Find where the given text appears and provide that cell's center as (x, y) coordinate. 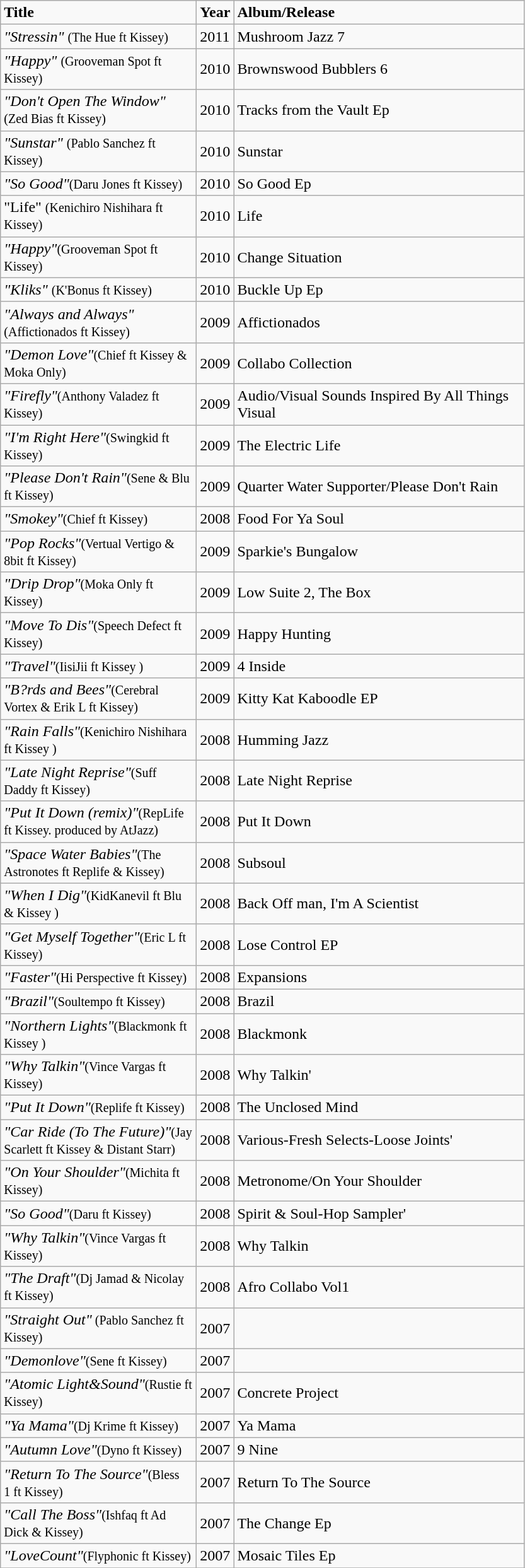
Late Night Reprise (379, 781)
"Brazil"(Soultempo ft Kissey) (98, 1001)
Brownswood Bubblers 6 (379, 69)
Audio/Visual Sounds Inspired By All Things Visual (379, 404)
"Travel"(IisiJii ft Kissey ) (98, 666)
"Please Don't Rain"(Sene & Blu ft Kissey) (98, 487)
"Call The Boss"(Ishfaq ft Ad Dick & Kissey) (98, 1523)
Sunstar (379, 151)
"Don't Open The Window" (Zed Bias ft Kissey) (98, 110)
Lose Control EP (379, 945)
"When I Dig"(KidKanevil ft Blu & Kissey ) (98, 903)
Humming Jazz (379, 739)
Low Suite 2, The Box (379, 593)
"Car Ride (To The Future)"(Jay Scarlett ft Kissey & Distant Starr) (98, 1140)
So Good Ep (379, 184)
2011 (216, 37)
Collabo Collection (379, 363)
Spirit & Soul-Hop Sampler' (379, 1214)
"Demon Love"(Chief ft Kissey & Moka Only) (98, 363)
"Return To The Source"(Bless 1 ft Kissey) (98, 1482)
"The Draft"(Dj Jamad & Nicolay ft Kissey) (98, 1287)
The Change Ep (379, 1523)
Various-Fresh Selects-Loose Joints' (379, 1140)
"Late Night Reprise"(Suff Daddy ft Kissey) (98, 781)
Buckle Up Ep (379, 290)
The Electric Life (379, 445)
"Autumn Love"(Dyno ft Kissey) (98, 1449)
4 Inside (379, 666)
"So Good"(Daru Jones ft Kissey) (98, 184)
"Demonlove"(Sene ft Kissey) (98, 1360)
Why Talkin (379, 1246)
Metronome/On Your Shoulder (379, 1181)
"LoveCount"(Flyphonic ft Kissey) (98, 1555)
"Ya Mama"(Dj Krime ft Kissey) (98, 1425)
Ya Mama (379, 1425)
Expansions (379, 977)
"Put It Down (remix)"(RepLife ft Kissey. produced by AtJazz) (98, 821)
Tracks from the Vault Ep (379, 110)
"Stressin" (The Hue ft Kissey) (98, 37)
"Get Myself Together"(Eric L ft Kissey) (98, 945)
"Kliks" (K'Bonus ft Kissey) (98, 290)
"So Good"(Daru ft Kissey) (98, 1214)
Quarter Water Supporter/Please Don't Rain (379, 487)
"I'm Right Here"(Swingkid ft Kissey) (98, 445)
Title (98, 13)
"Smokey"(Chief ft Kissey) (98, 519)
"Life" (Kenichiro Nishihara ft Kissey) (98, 216)
"On Your Shoulder"(Michita ft Kissey) (98, 1181)
Brazil (379, 1001)
Kitty Kat Kaboodle EP (379, 699)
Back Off man, I'm A Scientist (379, 903)
"Put It Down"(Replife ft Kissey) (98, 1108)
Blackmonk (379, 1033)
9 Nine (379, 1449)
"Sunstar" (Pablo Sanchez ft Kissey) (98, 151)
Life (379, 216)
Mushroom Jazz 7 (379, 37)
The Unclosed Mind (379, 1108)
"Drip Drop"(Moka Only ft Kissey) (98, 593)
"Always and Always" (Affictionados ft Kissey) (98, 322)
Change Situation (379, 257)
"Happy" (Grooveman Spot ft Kissey) (98, 69)
"Faster"(Hi Perspective ft Kissey) (98, 977)
Subsoul (379, 863)
"Straight Out" (Pablo Sanchez ft Kissey) (98, 1328)
"Atomic Light&Sound"(Rustie ft Kissey) (98, 1393)
"Firefly"(Anthony Valadez ft Kissey) (98, 404)
Affictionados (379, 322)
Afro Collabo Vol1 (379, 1287)
"Happy"(Grooveman Spot ft Kissey) (98, 257)
Year (216, 13)
Why Talkin' (379, 1075)
Happy Hunting (379, 633)
Concrete Project (379, 1393)
"Space Water Babies"(The Astronotes ft Replife & Kissey) (98, 863)
Return To The Source (379, 1482)
"B?rds and Bees"(Cerebral Vortex & Erik L ft Kissey) (98, 699)
Album/Release (379, 13)
"Rain Falls"(Kenichiro Nishihara ft Kissey ) (98, 739)
Mosaic Tiles Ep (379, 1555)
"Pop Rocks"(Vertual Vertigo & 8bit ft Kissey) (98, 551)
Put It Down (379, 821)
"Northern Lights"(Blackmonk ft Kissey ) (98, 1033)
Sparkie's Bungalow (379, 551)
Food For Ya Soul (379, 519)
"Move To Dis"(Speech Defect ft Kissey) (98, 633)
